Pinpoint the cell where the given text exists, returning its [x, y] midpoint coordinate. 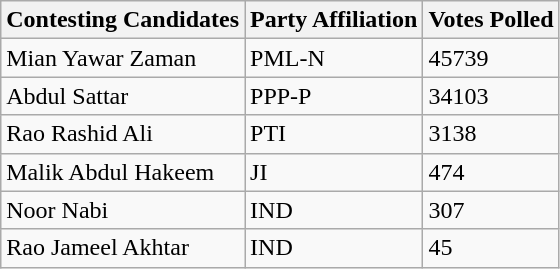
Rao Jameel Akhtar [123, 248]
Abdul Sattar [123, 96]
3138 [491, 134]
PPP-P [334, 96]
PTI [334, 134]
Mian Yawar Zaman [123, 58]
JI [334, 172]
45 [491, 248]
Malik Abdul Hakeem [123, 172]
Votes Polled [491, 20]
Contesting Candidates [123, 20]
34103 [491, 96]
PML-N [334, 58]
474 [491, 172]
Rao Rashid Ali [123, 134]
45739 [491, 58]
307 [491, 210]
Noor Nabi [123, 210]
Party Affiliation [334, 20]
